Locate the cell with the specified text and output its (x, y) center coordinate. 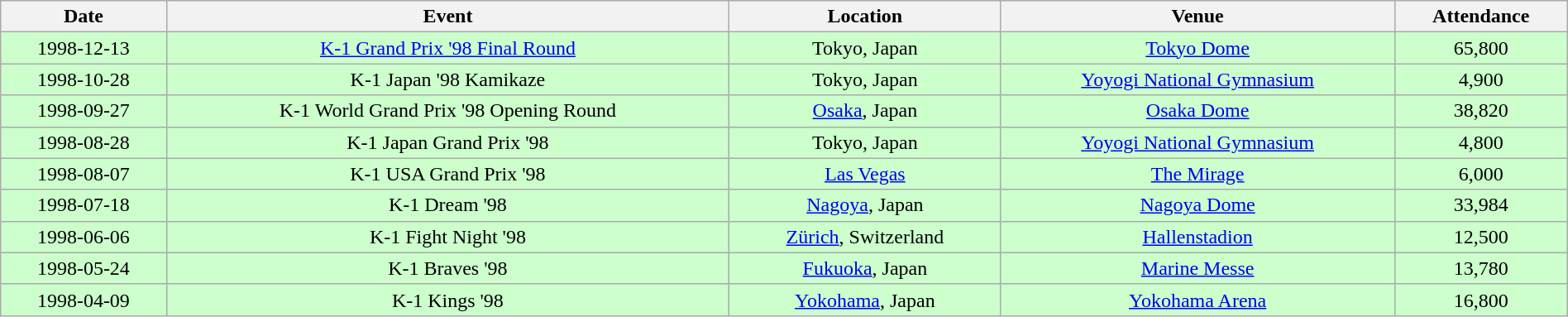
Date (84, 17)
Hallenstadion (1198, 237)
1998-08-07 (84, 174)
Marine Messe (1198, 268)
K-1 Fight Night '98 (448, 237)
Venue (1198, 17)
Location (865, 17)
4,900 (1480, 79)
Las Vegas (865, 174)
Tokyo Dome (1198, 48)
Osaka, Japan (865, 111)
1998-04-09 (84, 300)
Event (448, 17)
Osaka Dome (1198, 111)
1998-06-06 (84, 237)
Yokohama Arena (1198, 300)
1998-10-28 (84, 79)
65,800 (1480, 48)
1998-05-24 (84, 268)
1998-07-18 (84, 205)
The Mirage (1198, 174)
Yokohama, Japan (865, 300)
13,780 (1480, 268)
K-1 Braves '98 (448, 268)
K-1 Japan Grand Prix '98 (448, 142)
12,500 (1480, 237)
16,800 (1480, 300)
6,000 (1480, 174)
K-1 USA Grand Prix '98 (448, 174)
K-1 Grand Prix '98 Final Round (448, 48)
4,800 (1480, 142)
K-1 Kings '98 (448, 300)
38,820 (1480, 111)
Fukuoka, Japan (865, 268)
Nagoya, Japan (865, 205)
1998-08-28 (84, 142)
1998-09-27 (84, 111)
K-1 Japan '98 Kamikaze (448, 79)
Zürich, Switzerland (865, 237)
K-1 World Grand Prix '98 Opening Round (448, 111)
K-1 Dream '98 (448, 205)
Attendance (1480, 17)
33,984 (1480, 205)
Nagoya Dome (1198, 205)
1998-12-13 (84, 48)
